Pinpoint the cell where the given text exists, returning its [X, Y] midpoint coordinate. 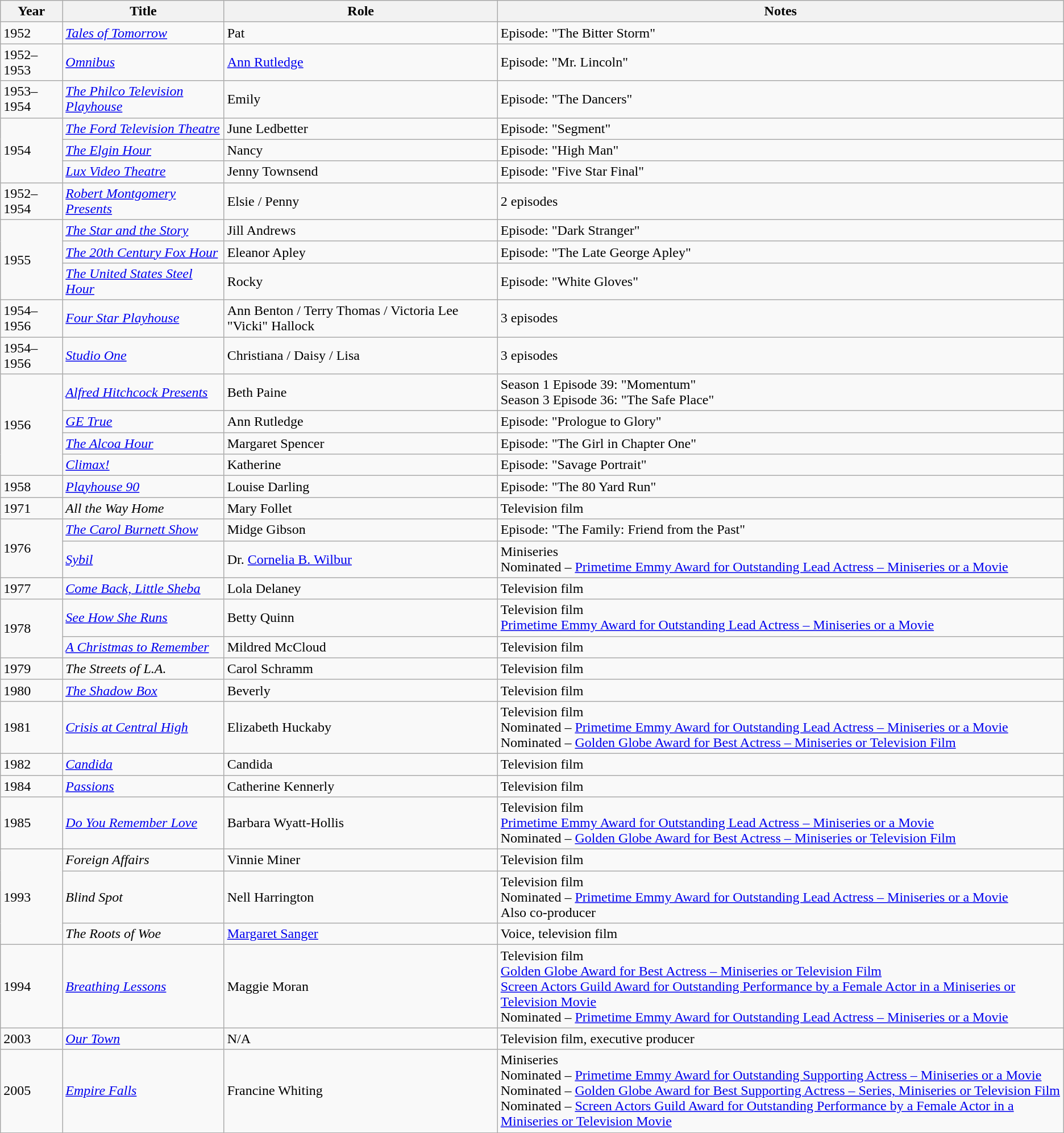
1956 [32, 425]
Jill Andrews [360, 230]
Role [360, 11]
1980 [32, 690]
Breathing Lessons [143, 986]
Margaret Sanger [360, 934]
Episode: "Mr. Lincoln" [780, 63]
The 20th Century Fox Hour [143, 252]
Betty Quinn [360, 617]
Emily [360, 99]
1994 [32, 986]
Television film Nominated – Primetime Emmy Award for Outstanding Lead Actress – Miniseries or a Movie Also co-producer [780, 897]
Blind Spot [143, 897]
1979 [32, 669]
The Roots of Woe [143, 934]
1981 [32, 727]
Episode: "White Gloves" [780, 281]
Television film Primetime Emmy Award for Outstanding Lead Actress – Miniseries or a Movie [780, 617]
1954 [32, 150]
Episode: "The 80 Yard Run" [780, 487]
1976 [32, 548]
The Streets of L.A. [143, 669]
The Star and the Story [143, 230]
The United States Steel Hour [143, 281]
Elizabeth Huckaby [360, 727]
Nancy [360, 150]
Sybil [143, 559]
Midge Gibson [360, 530]
Studio One [143, 355]
Four Star Playhouse [143, 318]
N/A [360, 1039]
Episode: "Five Star Final" [780, 172]
Do You Remember Love [143, 823]
Jenny Townsend [360, 172]
Notes [780, 11]
Come Back, Little Sheba [143, 588]
Foreign Affairs [143, 860]
Miniseries Nominated – Primetime Emmy Award for Outstanding Lead Actress – Miniseries or a Movie [780, 559]
Vinnie Miner [360, 860]
Ann Benton / Terry Thomas / Victoria Lee "Vicki" Hallock [360, 318]
Robert Montgomery Presents [143, 201]
The Alcoa Hour [143, 443]
Episode: "Prologue to Glory" [780, 422]
2005 [32, 1091]
Catherine Kennerly [360, 786]
Episode: "The Late George Apley" [780, 252]
Tales of Tomorrow [143, 33]
Carol Schramm [360, 669]
Pat [360, 33]
Episode: "High Man" [780, 150]
Maggie Moran [360, 986]
1952–1954 [32, 201]
Christiana / Daisy / Lisa [360, 355]
Margaret Spencer [360, 443]
Playhouse 90 [143, 487]
Episode: "Dark Stranger" [780, 230]
1952 [32, 33]
Elsie / Penny [360, 201]
Louise Darling [360, 487]
1971 [32, 508]
Our Town [143, 1039]
2003 [32, 1039]
1955 [32, 259]
Lola Delaney [360, 588]
Season 1 Episode 39: "Momentum"Season 3 Episode 36: "The Safe Place" [780, 392]
Beverly [360, 690]
1953–1954 [32, 99]
Eleanor Apley [360, 252]
The Philco Television Playhouse [143, 99]
1985 [32, 823]
Title [143, 11]
Katherine [360, 465]
Passions [143, 786]
1984 [32, 786]
Episode: "The Girl in Chapter One" [780, 443]
1993 [32, 897]
Rocky [360, 281]
1977 [32, 588]
All the Way Home [143, 508]
The Carol Burnett Show [143, 530]
Crisis at Central High [143, 727]
Episode: "The Family: Friend from the Past" [780, 530]
1952–1953 [32, 63]
Nell Harrington [360, 897]
Year [32, 11]
Empire Falls [143, 1091]
Lux Video Theatre [143, 172]
Omnibus [143, 63]
Voice, television film [780, 934]
1978 [32, 629]
Episode: "The Bitter Storm" [780, 33]
A Christmas to Remember [143, 647]
Barbara Wyatt-Hollis [360, 823]
Climax! [143, 465]
Television film, executive producer [780, 1039]
1958 [32, 487]
Beth Paine [360, 392]
June Ledbetter [360, 128]
The Elgin Hour [143, 150]
GE True [143, 422]
See How She Runs [143, 617]
Episode: "The Dancers" [780, 99]
Dr. Cornelia B. Wilbur [360, 559]
Francine Whiting [360, 1091]
2 episodes [780, 201]
Alfred Hitchcock Presents [143, 392]
Episode: "Segment" [780, 128]
Mary Follet [360, 508]
1982 [32, 764]
The Ford Television Theatre [143, 128]
The Shadow Box [143, 690]
Mildred McCloud [360, 647]
Episode: "Savage Portrait" [780, 465]
